Determine the (x, y) coordinate at the center of the cell enclosing the given text.  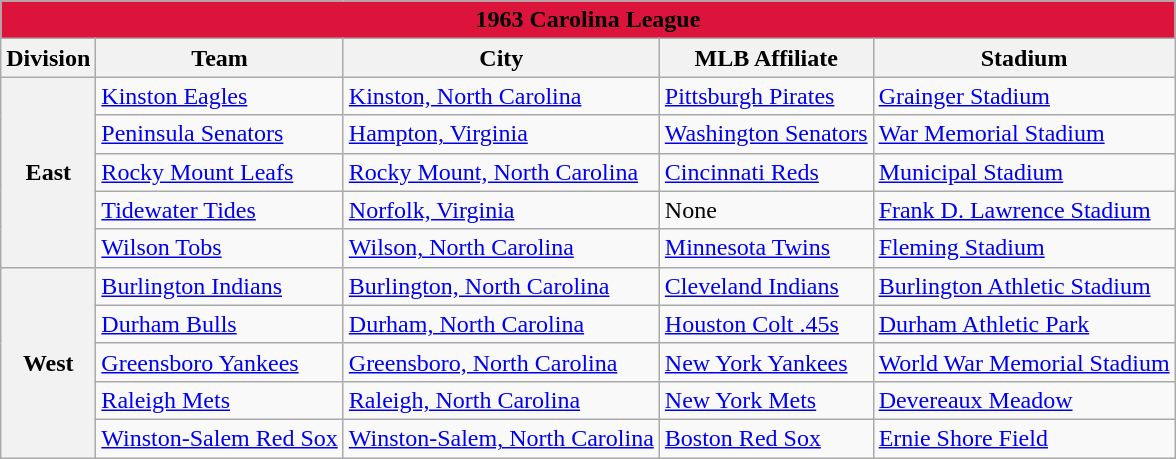
Raleigh Mets (220, 400)
Grainger Stadium (1024, 96)
War Memorial Stadium (1024, 134)
Tidewater Tides (220, 210)
Burlington, North Carolina (501, 286)
Raleigh, North Carolina (501, 400)
Fleming Stadium (1024, 248)
Rocky Mount, North Carolina (501, 172)
West (48, 362)
Municipal Stadium (1024, 172)
Hampton, Virginia (501, 134)
East (48, 172)
Frank D. Lawrence Stadium (1024, 210)
Winston-Salem, North Carolina (501, 438)
City (501, 58)
Devereaux Meadow (1024, 400)
Wilson, North Carolina (501, 248)
Burlington Indians (220, 286)
Division (48, 58)
Norfolk, Virginia (501, 210)
New York Mets (766, 400)
Durham Athletic Park (1024, 324)
Burlington Athletic Stadium (1024, 286)
Durham, North Carolina (501, 324)
Ernie Shore Field (1024, 438)
None (766, 210)
Greensboro Yankees (220, 362)
Wilson Tobs (220, 248)
Boston Red Sox (766, 438)
Winston-Salem Red Sox (220, 438)
Rocky Mount Leafs (220, 172)
Kinston Eagles (220, 96)
Durham Bulls (220, 324)
Team (220, 58)
Pittsburgh Pirates (766, 96)
Peninsula Senators (220, 134)
World War Memorial Stadium (1024, 362)
Stadium (1024, 58)
Greensboro, North Carolina (501, 362)
MLB Affiliate (766, 58)
Cleveland Indians (766, 286)
Cincinnati Reds (766, 172)
Minnesota Twins (766, 248)
Washington Senators (766, 134)
Houston Colt .45s (766, 324)
New York Yankees (766, 362)
Kinston, North Carolina (501, 96)
1963 Carolina League (588, 20)
